Find where the given text appears and provide that cell's center as (X, Y) coordinate. 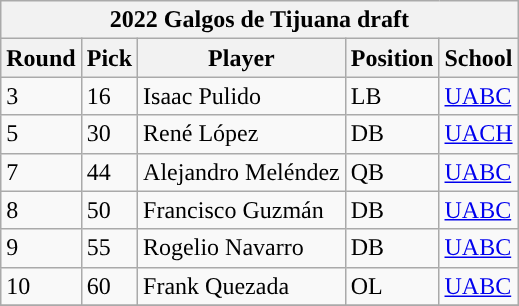
7 (41, 172)
OL (392, 286)
LB (392, 96)
44 (109, 172)
9 (41, 248)
Round (41, 58)
60 (109, 286)
School (478, 58)
Player (242, 58)
Pick (109, 58)
8 (41, 210)
30 (109, 134)
QB (392, 172)
3 (41, 96)
Position (392, 58)
Frank Quezada (242, 286)
50 (109, 210)
5 (41, 134)
2022 Galgos de Tijuana draft (260, 20)
UACH (478, 134)
16 (109, 96)
55 (109, 248)
10 (41, 286)
René López (242, 134)
Rogelio Navarro (242, 248)
Francisco Guzmán (242, 210)
Isaac Pulido (242, 96)
Alejandro Meléndez (242, 172)
